Output the (X, Y) coordinate of the center of the cell containing the given text.  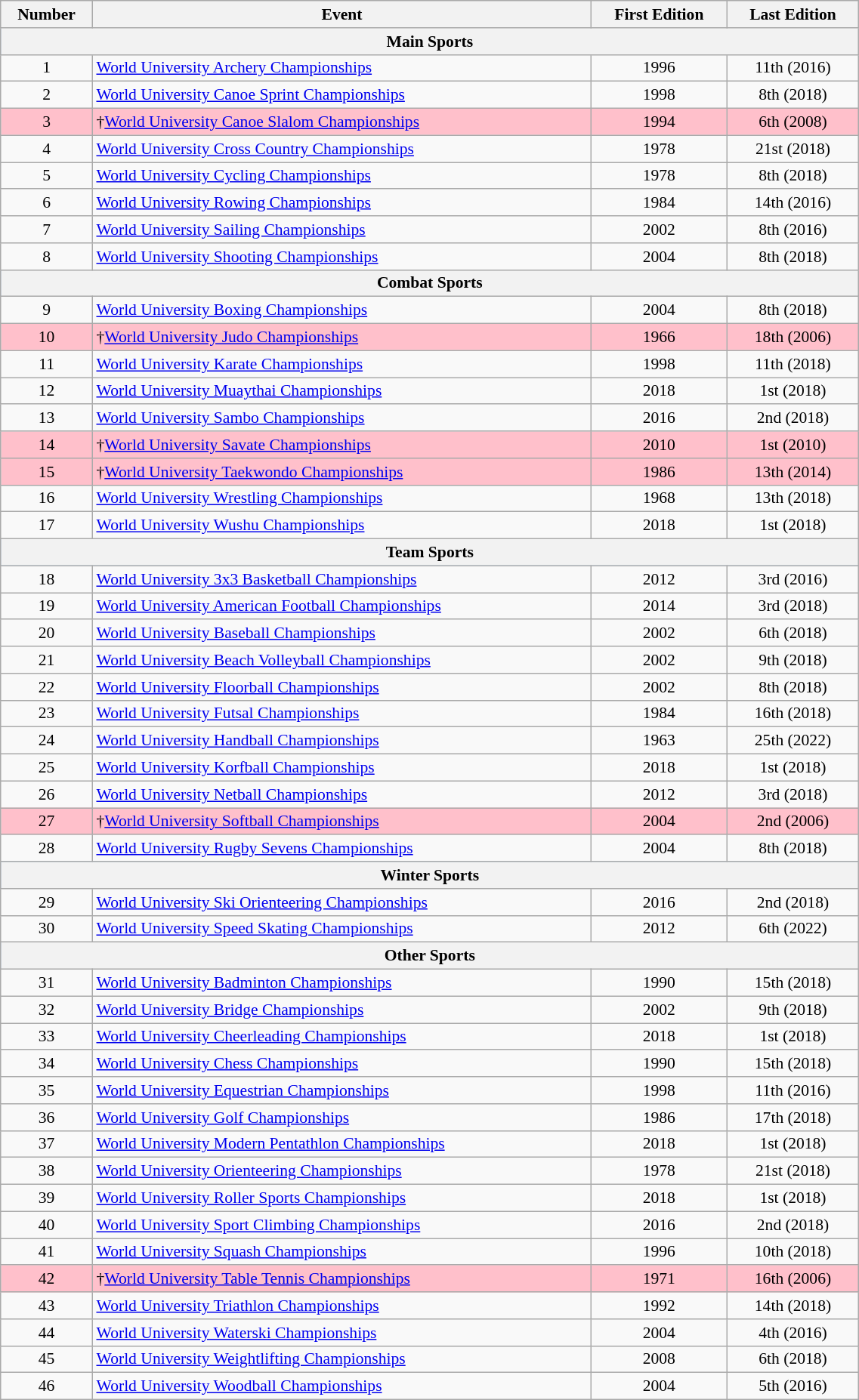
World University Rowing Championships (341, 203)
20 (47, 634)
World University Modern Pentathlon Championships (341, 1144)
14th (2016) (793, 203)
21 (47, 660)
World University Woodball Championships (341, 1386)
Number (47, 14)
1971 (660, 1279)
35 (47, 1090)
World University Sport Climbing Championships (341, 1225)
Last Edition (793, 14)
World University Chess Championships (341, 1064)
World University Equestrian Championships (341, 1090)
Main Sports (430, 42)
†World University Taekwondo Championships (341, 472)
2 (47, 95)
World University Cycling Championships (341, 176)
World University Beach Volleyball Championships (341, 660)
6 (47, 203)
17th (2018) (793, 1118)
1968 (660, 498)
World University Golf Championships (341, 1118)
11th (2018) (793, 364)
World University Ski Orienteering Championships (341, 902)
3rd (2016) (793, 579)
5 (47, 176)
Other Sports (430, 956)
22 (47, 687)
World University Boxing Championships (341, 310)
7 (47, 230)
Combat Sports (430, 283)
40 (47, 1225)
World University Netball Championships (341, 794)
World University Futsal Championships (341, 714)
World University Triathlon Championships (341, 1306)
World University Orienteering Championships (341, 1171)
36 (47, 1118)
3 (47, 122)
2nd (2006) (793, 822)
World University Badminton Championships (341, 983)
45 (47, 1359)
First Edition (660, 14)
World University Archery Championships (341, 68)
Team Sports (430, 553)
10th (2018) (793, 1252)
11 (47, 364)
1966 (660, 338)
30 (47, 929)
World University Weightlifting Championships (341, 1359)
26 (47, 794)
10 (47, 338)
World University 3x3 Basketball Championships (341, 579)
1963 (660, 741)
1994 (660, 122)
16th (2006) (793, 1279)
18 (47, 579)
32 (47, 1010)
2010 (660, 445)
44 (47, 1333)
13th (2014) (793, 472)
†World University Softball Championships (341, 822)
World University Bridge Championships (341, 1010)
World University Wushu Championships (341, 526)
World University Roller Sports Championships (341, 1198)
World University Speed Skating Championships (341, 929)
24 (47, 741)
World University Karate Championships (341, 364)
World University Rugby Sevens Championships (341, 849)
9 (47, 310)
41 (47, 1252)
13 (47, 418)
World University Sailing Championships (341, 230)
Winter Sports (430, 875)
Event (341, 14)
8th (2016) (793, 230)
4th (2016) (793, 1333)
World University Cheerleading Championships (341, 1037)
World University American Football Championships (341, 606)
27 (47, 822)
2008 (660, 1359)
5th (2016) (793, 1386)
†World University Savate Championships (341, 445)
14 (47, 445)
World University Sambo Championships (341, 418)
1 (47, 68)
37 (47, 1144)
16 (47, 498)
46 (47, 1386)
39 (47, 1198)
16th (2018) (793, 714)
42 (47, 1279)
18th (2006) (793, 338)
17 (47, 526)
34 (47, 1064)
1st (2010) (793, 445)
12 (47, 391)
14th (2018) (793, 1306)
23 (47, 714)
†World University Canoe Slalom Championships (341, 122)
World University Korfball Championships (341, 768)
15 (47, 472)
2014 (660, 606)
25 (47, 768)
World University Canoe Sprint Championships (341, 95)
World University Waterski Championships (341, 1333)
6th (2008) (793, 122)
29 (47, 902)
World University Floorball Championships (341, 687)
19 (47, 606)
†World University Table Tennis Championships (341, 1279)
31 (47, 983)
6th (2022) (793, 929)
25th (2022) (793, 741)
4 (47, 149)
†World University Judo Championships (341, 338)
33 (47, 1037)
World University Shooting Championships (341, 257)
World University Muaythai Championships (341, 391)
World University Cross Country Championships (341, 149)
13th (2018) (793, 498)
1992 (660, 1306)
World University Baseball Championships (341, 634)
World University Wrestling Championships (341, 498)
8 (47, 257)
43 (47, 1306)
World University Squash Championships (341, 1252)
28 (47, 849)
38 (47, 1171)
World University Handball Championships (341, 741)
